Scan for the cell matching the given text and deliver its (x, y) coordinate at center. 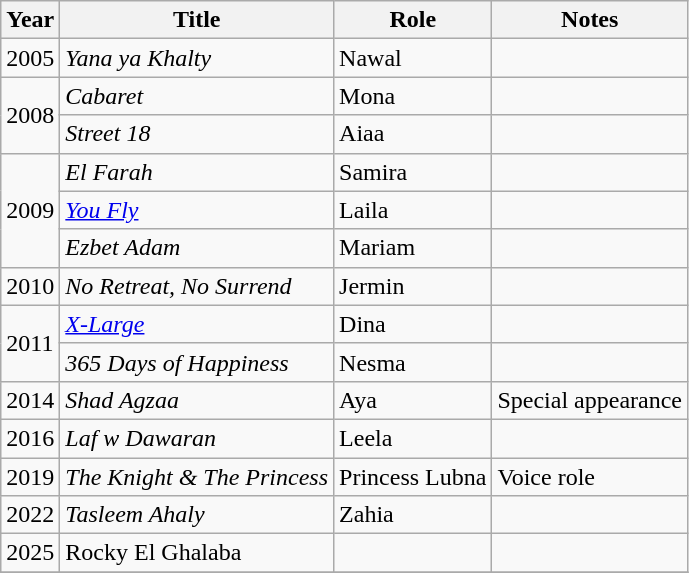
El Farah (197, 172)
2025 (30, 553)
2008 (30, 115)
365 Days of Happiness (197, 362)
Street 18 (197, 134)
Special appearance (590, 400)
Shad Agzaa (197, 400)
X-Large (197, 324)
Voice role (590, 477)
Yana ya Khalty (197, 58)
2011 (30, 343)
You Fly (197, 210)
Leela (413, 438)
2016 (30, 438)
Zahia (413, 515)
No Retreat, No Surrend (197, 286)
Tasleem Ahaly (197, 515)
Title (197, 20)
Role (413, 20)
2010 (30, 286)
Nesma (413, 362)
Dina (413, 324)
2009 (30, 210)
2022 (30, 515)
Notes (590, 20)
2019 (30, 477)
2014 (30, 400)
Mona (413, 96)
Aya (413, 400)
The Knight & The Princess (197, 477)
Princess Lubna (413, 477)
Laila (413, 210)
Cabaret (197, 96)
Rocky El Ghalaba (197, 553)
Aiaa (413, 134)
Samira (413, 172)
Ezbet Adam (197, 248)
Laf w Dawaran (197, 438)
Nawal (413, 58)
Jermin (413, 286)
Year (30, 20)
2005 (30, 58)
Mariam (413, 248)
